Determine the [X, Y] coordinate at the center of the cell enclosing the given text.  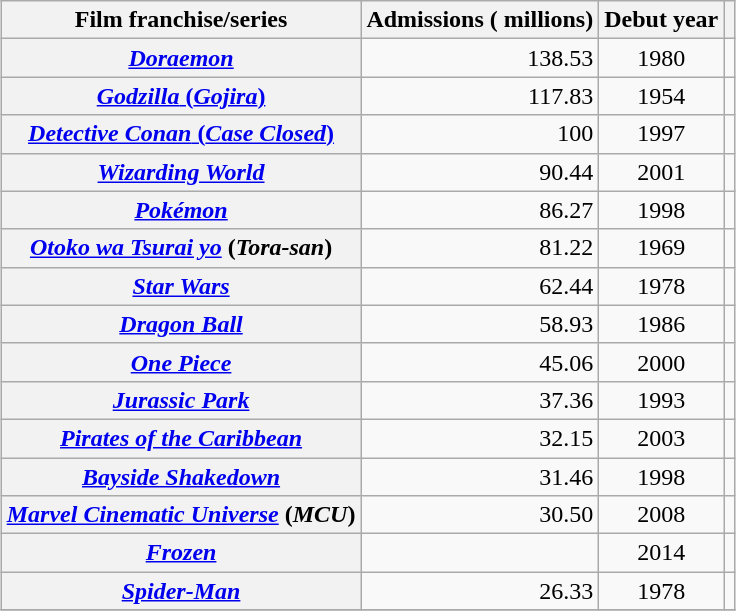
Debut year [662, 20]
2001 [662, 172]
1954 [662, 96]
81.22 [480, 248]
Wizarding World [181, 172]
Godzilla (Gojira) [181, 96]
100 [480, 134]
37.36 [480, 400]
58.93 [480, 324]
1986 [662, 324]
62.44 [480, 286]
Doraemon [181, 58]
30.50 [480, 515]
1980 [662, 58]
Jurassic Park [181, 400]
2000 [662, 362]
Detective Conan (Case Closed) [181, 134]
1997 [662, 134]
2003 [662, 438]
86.27 [480, 210]
Pokémon [181, 210]
32.15 [480, 438]
Marvel Cinematic Universe (MCU) [181, 515]
1993 [662, 400]
One Piece [181, 362]
2014 [662, 553]
Otoko wa Tsurai yo (Tora-san) [181, 248]
90.44 [480, 172]
138.53 [480, 58]
Admissions ( millions) [480, 20]
117.83 [480, 96]
Film franchise/series [181, 20]
Bayside Shakedown [181, 477]
2008 [662, 515]
1969 [662, 248]
45.06 [480, 362]
Spider-Man [181, 591]
Frozen [181, 553]
Pirates of the Caribbean [181, 438]
31.46 [480, 477]
Star Wars [181, 286]
26.33 [480, 591]
Dragon Ball [181, 324]
